Locate the cell with the specified text and output its [X, Y] center coordinate. 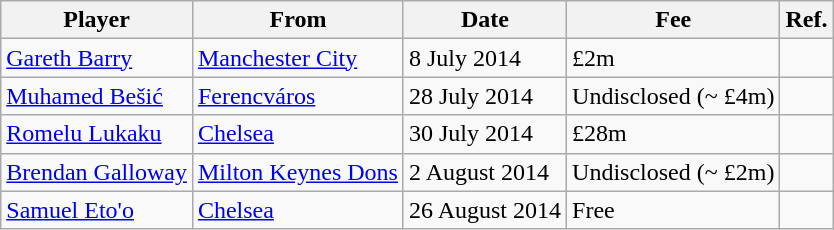
Ferencváros [298, 96]
Undisclosed (~ £2m) [674, 172]
Muhamed Bešić [97, 96]
From [298, 20]
Manchester City [298, 58]
2 August 2014 [484, 172]
Ref. [806, 20]
30 July 2014 [484, 134]
Romelu Lukaku [97, 134]
Undisclosed (~ £4m) [674, 96]
Samuel Eto'o [97, 210]
26 August 2014 [484, 210]
Milton Keynes Dons [298, 172]
8 July 2014 [484, 58]
Gareth Barry [97, 58]
Brendan Galloway [97, 172]
Fee [674, 20]
Player [97, 20]
28 July 2014 [484, 96]
Date [484, 20]
£2m [674, 58]
£28m [674, 134]
Free [674, 210]
